Scan for the cell matching the given text and deliver its [x, y] coordinate at center. 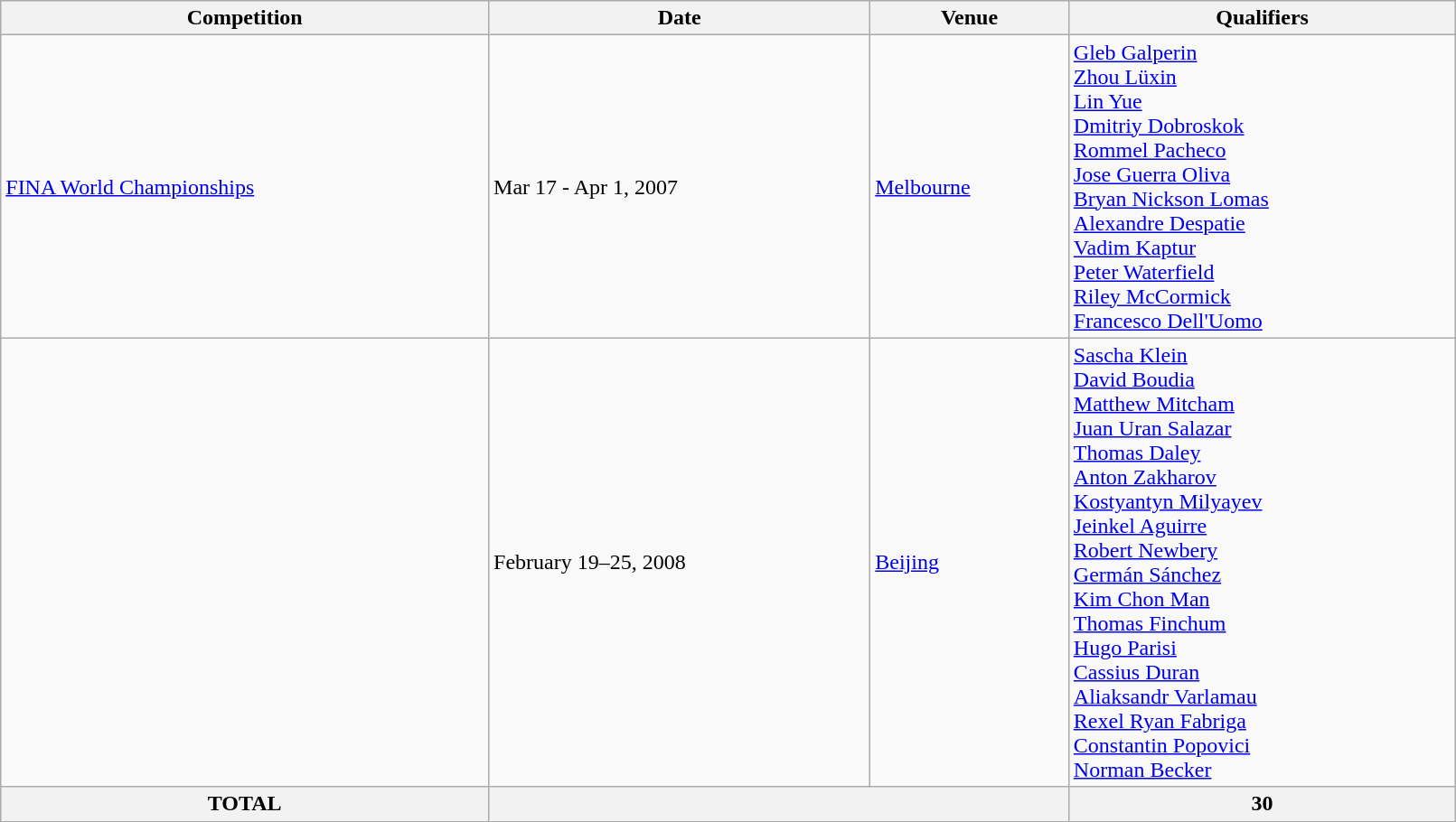
Qualifiers [1262, 18]
Venue [970, 18]
FINA World Championships [245, 186]
Beijing [970, 562]
Date [680, 18]
30 [1262, 804]
Melbourne [970, 186]
February 19–25, 2008 [680, 562]
Mar 17 - Apr 1, 2007 [680, 186]
TOTAL [245, 804]
Competition [245, 18]
